Pinpoint the cell where the given text exists, returning its [X, Y] midpoint coordinate. 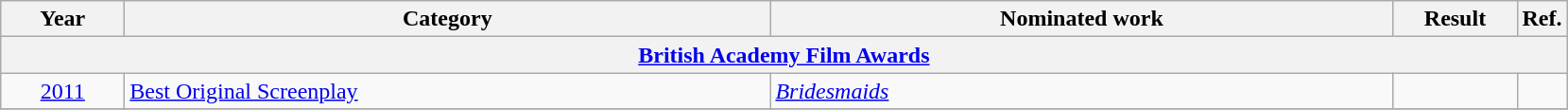
British Academy Film Awards [784, 55]
Result [1456, 19]
Ref. [1542, 19]
Year [62, 19]
Best Original Screenplay [448, 91]
Nominated work [1081, 19]
Category [448, 19]
2011 [62, 91]
Bridesmaids [1081, 91]
